For the text-containing cell, return its midpoint in (X, Y) coordinate format. 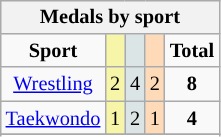
Sport (54, 51)
Medals by sport (110, 17)
8 (192, 84)
Wrestling (54, 84)
Total (192, 51)
Taekwondo (54, 118)
